From the cell containing the given text, extract its center point as (x, y) coordinate. 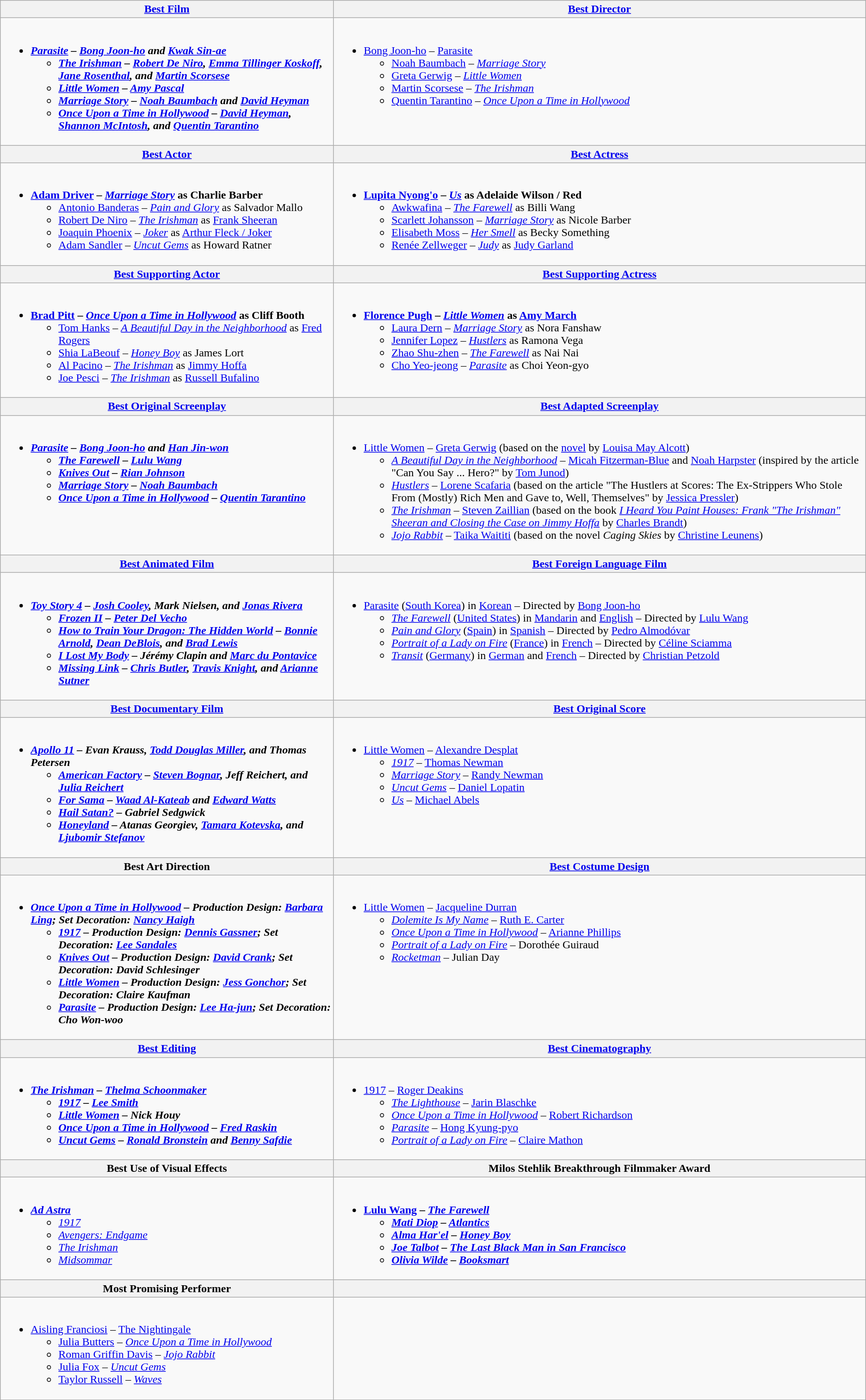
Best Editing (167, 1049)
Little Women – Alexandre Desplat1917 – Thomas NewmanMarriage Story – Randy NewmanUncut Gems – Daniel LopatinUs – Michael Abels (600, 787)
Best Actor (167, 154)
Most Promising Performer (167, 1288)
Best Original Score (600, 709)
Best Animated Film (167, 564)
Best Documentary Film (167, 709)
Ad Astra1917Avengers: EndgameThe IrishmanMidsommar (167, 1228)
Best Actress (600, 154)
Best Supporting Actor (167, 274)
Best Art Direction (167, 866)
Best Supporting Actress (600, 274)
Best Original Screenplay (167, 406)
Best Foreign Language Film (600, 564)
Best Costume Design (600, 866)
Best Film (167, 9)
Best Adapted Screenplay (600, 406)
Best Use of Visual Effects (167, 1169)
Best Director (600, 9)
Milos Stehlik Breakthrough Filmmaker Award (600, 1169)
Lulu Wang – The FarewellMati Diop – AtlanticsAlma Har'el – Honey BoyJoe Talbot – The Last Black Man in San FranciscoOlivia Wilde – Booksmart (600, 1228)
Best Cinematography (600, 1049)
